Return the (X, Y) coordinate for the center point of the cell that contains the specified text.  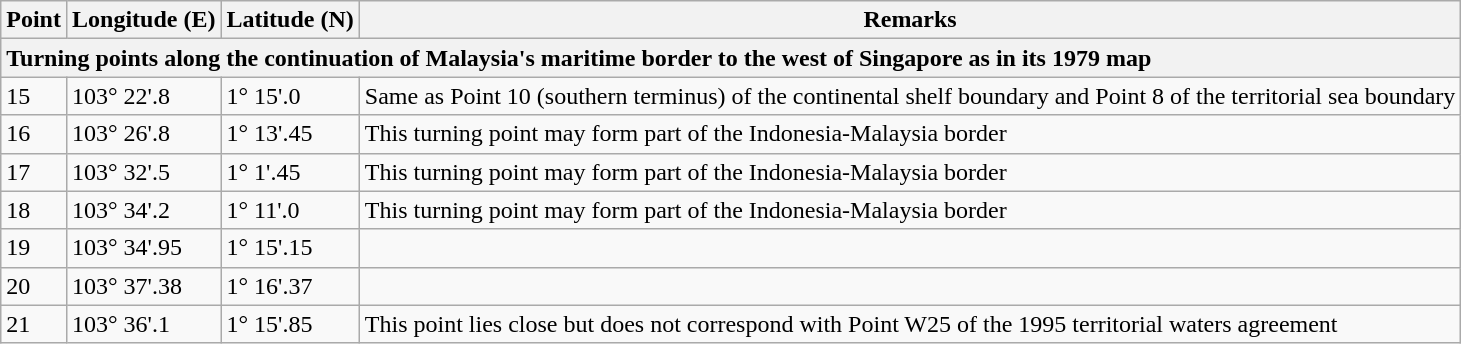
1° 16'.37 (290, 286)
1° 11'.0 (290, 210)
This point lies close but does not correspond with Point W25 of the 1995 territorial waters agreement (910, 324)
103° 37'.38 (143, 286)
103° 32'.5 (143, 172)
18 (34, 210)
16 (34, 134)
Point (34, 20)
20 (34, 286)
1° 15'.15 (290, 248)
15 (34, 96)
Longitude (E) (143, 20)
Remarks (910, 20)
103° 26'.8 (143, 134)
1° 15'.0 (290, 96)
1° 13'.45 (290, 134)
103° 34'.2 (143, 210)
Same as Point 10 (southern terminus) of the continental shelf boundary and Point 8 of the territorial sea boundary (910, 96)
1° 15'.85 (290, 324)
1° 1'.45 (290, 172)
103° 34'.95 (143, 248)
19 (34, 248)
21 (34, 324)
103° 36'.1 (143, 324)
17 (34, 172)
Latitude (N) (290, 20)
Turning points along the continuation of Malaysia's maritime border to the west of Singapore as in its 1979 map (731, 58)
103° 22'.8 (143, 96)
